Output the (X, Y) coordinate of the center of the cell containing the given text.  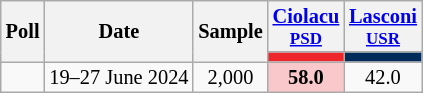
19–27 June 2024 (118, 78)
2,000 (230, 78)
58.0 (306, 78)
Date (118, 30)
LasconiUSR (383, 26)
Poll (23, 30)
Sample (230, 30)
42.0 (383, 78)
CiolacuPSD (306, 26)
